Capture the cell that displays the provided text and extract its (x, y) central coordinate. 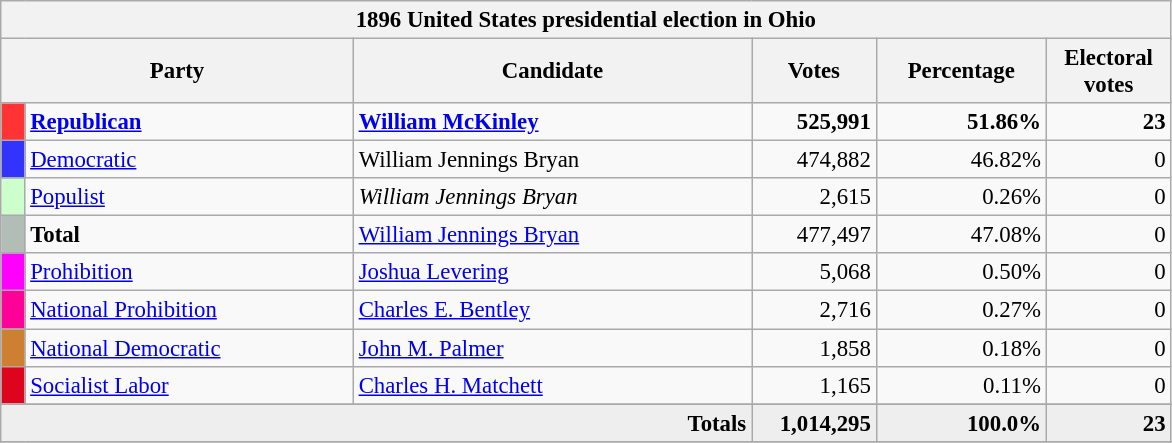
National Prohibition (189, 310)
Charles E. Bentley (552, 310)
Socialist Labor (189, 385)
1896 United States presidential election in Ohio (586, 20)
Populist (189, 197)
Percentage (961, 72)
Electoral votes (1108, 72)
0.50% (961, 273)
0.11% (961, 385)
2,615 (814, 197)
Party (178, 72)
0.18% (961, 348)
Votes (814, 72)
Candidate (552, 72)
1,165 (814, 385)
Republican (189, 122)
100.0% (961, 423)
Joshua Levering (552, 273)
Totals (376, 423)
51.86% (961, 122)
Total (189, 235)
Charles H. Matchett (552, 385)
0.27% (961, 310)
2,716 (814, 310)
Prohibition (189, 273)
1,858 (814, 348)
William McKinley (552, 122)
5,068 (814, 273)
525,991 (814, 122)
National Democratic (189, 348)
47.08% (961, 235)
46.82% (961, 160)
John M. Palmer (552, 348)
474,882 (814, 160)
Democratic (189, 160)
0.26% (961, 197)
477,497 (814, 235)
1,014,295 (814, 423)
